Identify which cell holds the provided text, then report its (X, Y) central coordinate. 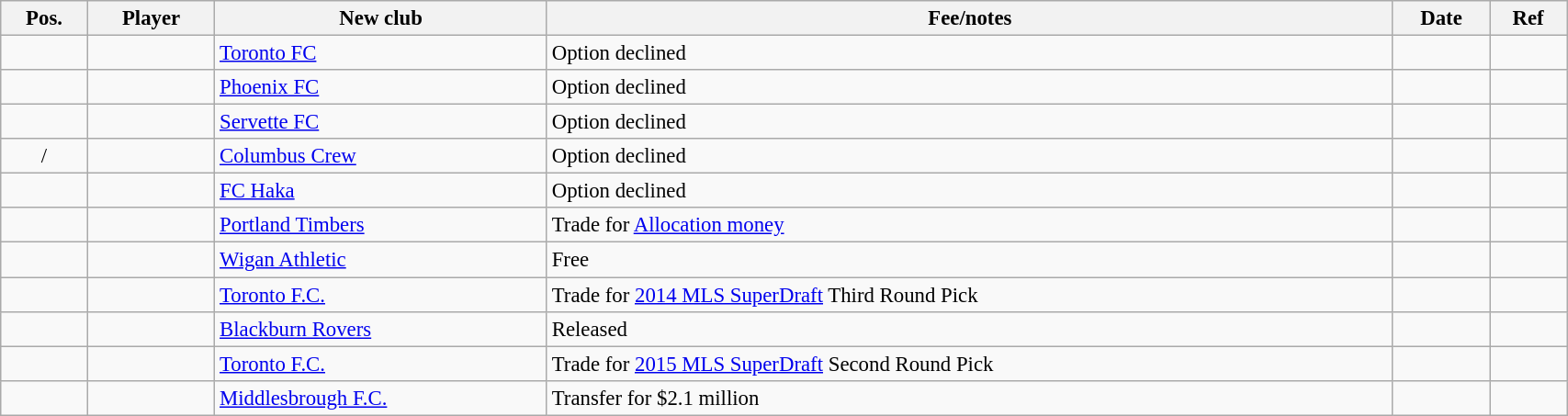
Columbus Crew (381, 156)
Portland Timbers (381, 225)
Trade for 2015 MLS SuperDraft Second Round Pick (970, 364)
Fee/notes (970, 18)
Player (151, 18)
Free (970, 260)
Middlesbrough F.C. (381, 398)
Transfer for $2.1 million (970, 398)
/ (44, 156)
Trade for Allocation money (970, 225)
Phoenix FC (381, 87)
FC Haka (381, 191)
Toronto FC (381, 53)
Ref (1529, 18)
Pos. (44, 18)
Wigan Athletic (381, 260)
New club (381, 18)
Date (1440, 18)
Trade for 2014 MLS SuperDraft Third Round Pick (970, 295)
Servette FC (381, 122)
Blackburn Rovers (381, 329)
Released (970, 329)
